Find where the given text appears and provide that cell's center as (x, y) coordinate. 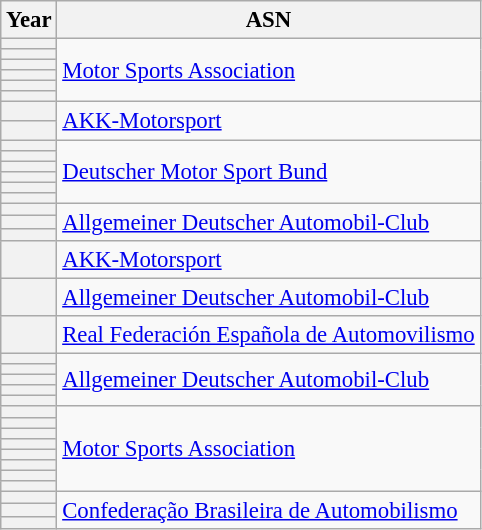
Real Federación Española de Automovilismo (268, 335)
Confederação Brasileira de Automobilismo (268, 510)
Deutscher Motor Sport Bund (268, 172)
Year (29, 20)
ASN (268, 20)
